Identify which cell holds the provided text, then report its [x, y] central coordinate. 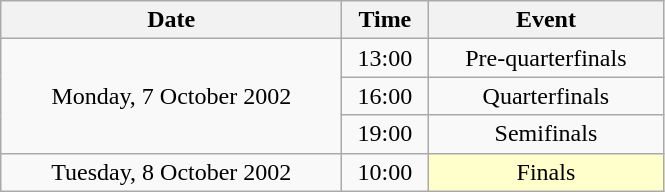
Time [385, 20]
19:00 [385, 134]
13:00 [385, 58]
Monday, 7 October 2002 [172, 96]
10:00 [385, 172]
16:00 [385, 96]
Event [546, 20]
Pre-quarterfinals [546, 58]
Finals [546, 172]
Date [172, 20]
Tuesday, 8 October 2002 [172, 172]
Quarterfinals [546, 96]
Semifinals [546, 134]
